Find where the given text appears and provide that cell's center as (X, Y) coordinate. 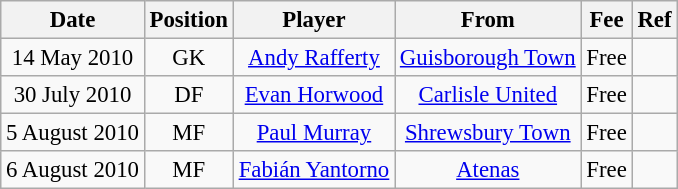
5 August 2010 (73, 133)
DF (188, 95)
Carlisle United (488, 95)
Paul Murray (314, 133)
Guisborough Town (488, 58)
14 May 2010 (73, 58)
Atenas (488, 170)
Fee (606, 20)
Date (73, 20)
Position (188, 20)
From (488, 20)
6 August 2010 (73, 170)
Fabián Yantorno (314, 170)
30 July 2010 (73, 95)
Ref (654, 20)
Andy Rafferty (314, 58)
Shrewsbury Town (488, 133)
Player (314, 20)
GK (188, 58)
Evan Horwood (314, 95)
